Scan for the cell matching the given text and deliver its (X, Y) coordinate at center. 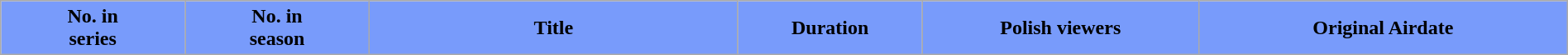
Duration (830, 28)
No. inseries (93, 28)
No. inseason (278, 28)
Title (553, 28)
Original Airdate (1383, 28)
Polish viewers (1060, 28)
